Return the (x, y) coordinate for the center point of the cell that contains the specified text.  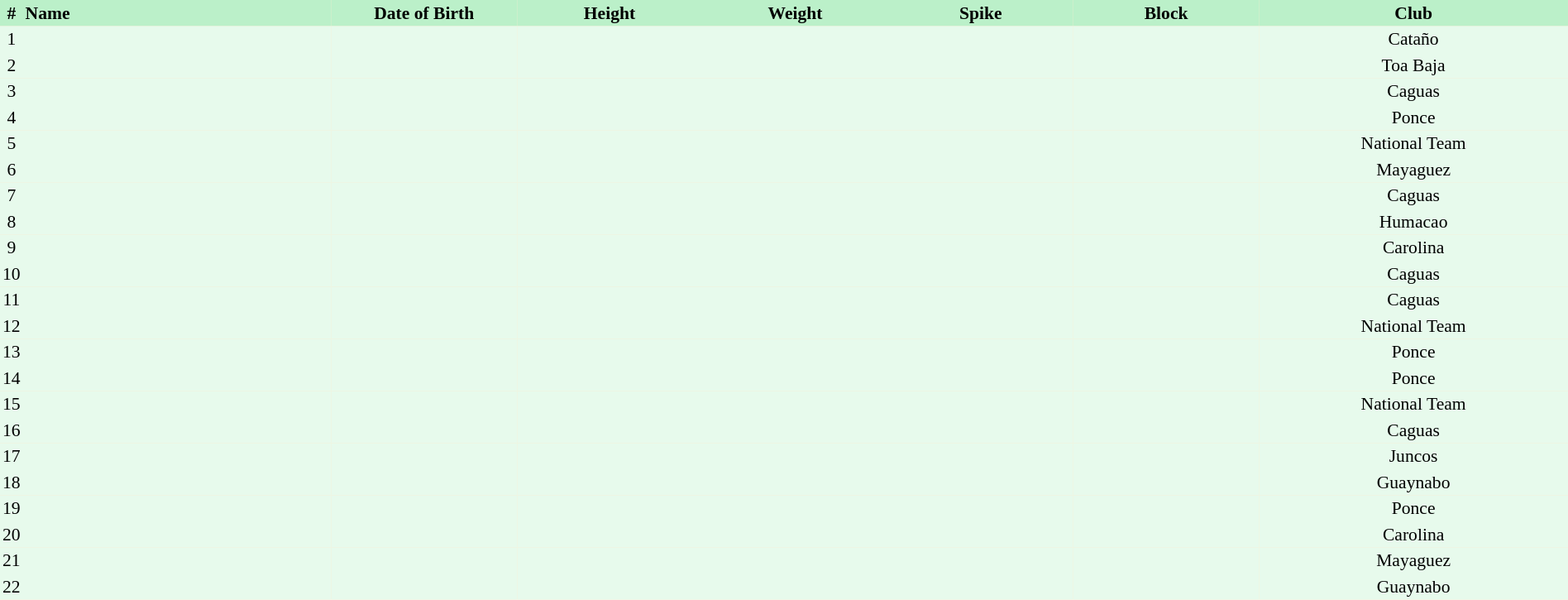
4 (12, 118)
3 (12, 91)
Block (1166, 13)
16 (12, 430)
10 (12, 274)
7 (12, 195)
Height (610, 13)
17 (12, 457)
9 (12, 248)
11 (12, 300)
8 (12, 222)
15 (12, 404)
1 (12, 40)
Toa Baja (1413, 65)
2 (12, 65)
14 (12, 378)
18 (12, 482)
Spike (981, 13)
# (12, 13)
Date of Birth (424, 13)
Cataño (1413, 40)
Name (177, 13)
22 (12, 587)
Club (1413, 13)
12 (12, 326)
Humacao (1413, 222)
5 (12, 144)
6 (12, 170)
Weight (796, 13)
21 (12, 561)
13 (12, 353)
20 (12, 535)
19 (12, 508)
Juncos (1413, 457)
